Scan for the cell matching the given text and deliver its (X, Y) coordinate at center. 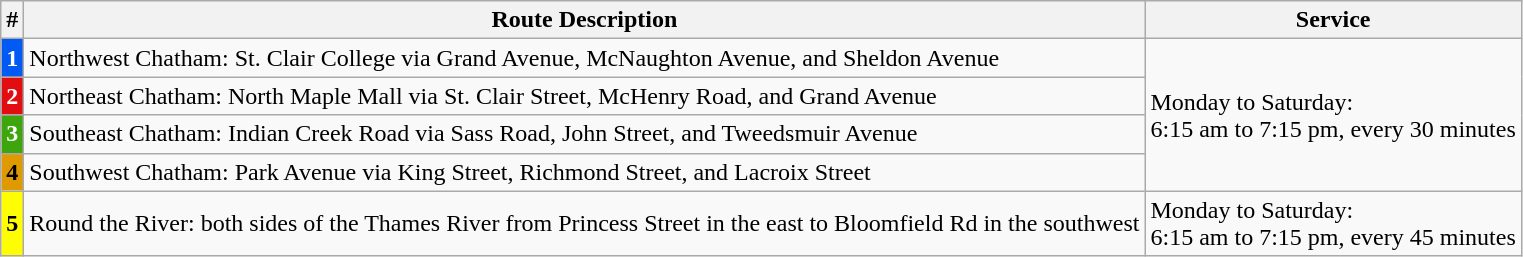
Northwest Chatham: St. Clair College via Grand Avenue, McNaughton Avenue, and Sheldon Avenue (584, 58)
5 (12, 224)
Southeast Chatham: Indian Creek Road via Sass Road, John Street, and Tweedsmuir Avenue (584, 134)
Service (1333, 20)
Monday to Saturday:6:15 am to 7:15 pm, every 30 minutes (1333, 115)
Northeast Chatham: North Maple Mall via St. Clair Street, McHenry Road, and Grand Avenue (584, 96)
Monday to Saturday:6:15 am to 7:15 pm, every 45 minutes (1333, 224)
2 (12, 96)
1 (12, 58)
4 (12, 172)
Round the River: both sides of the Thames River from Princess Street in the east to Bloomfield Rd in the southwest (584, 224)
3 (12, 134)
Southwest Chatham: Park Avenue via King Street, Richmond Street, and Lacroix Street (584, 172)
# (12, 20)
Route Description (584, 20)
